Provide the (X, Y) coordinate of the cell's center where the given text is located.  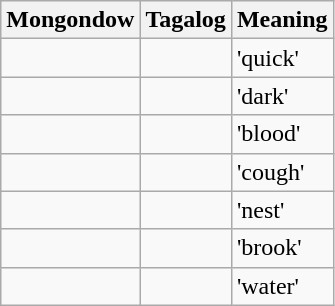
'cough' (282, 172)
'blood' (282, 134)
'water' (282, 286)
Mongondow (70, 20)
'dark' (282, 96)
'brook' (282, 248)
'nest' (282, 210)
Tagalog (186, 20)
'quick' (282, 58)
Meaning (282, 20)
